Find where the given text appears and provide that cell's center as (x, y) coordinate. 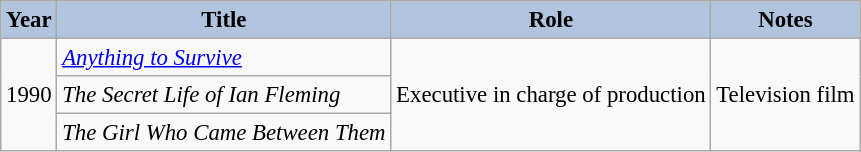
Executive in charge of production (551, 96)
The Secret Life of Ian Fleming (224, 95)
Television film (786, 96)
The Girl Who Came Between Them (224, 133)
Notes (786, 20)
1990 (29, 96)
Title (224, 20)
Year (29, 20)
Anything to Survive (224, 58)
Role (551, 20)
